Return [x, y] of the center of cell containing provided text 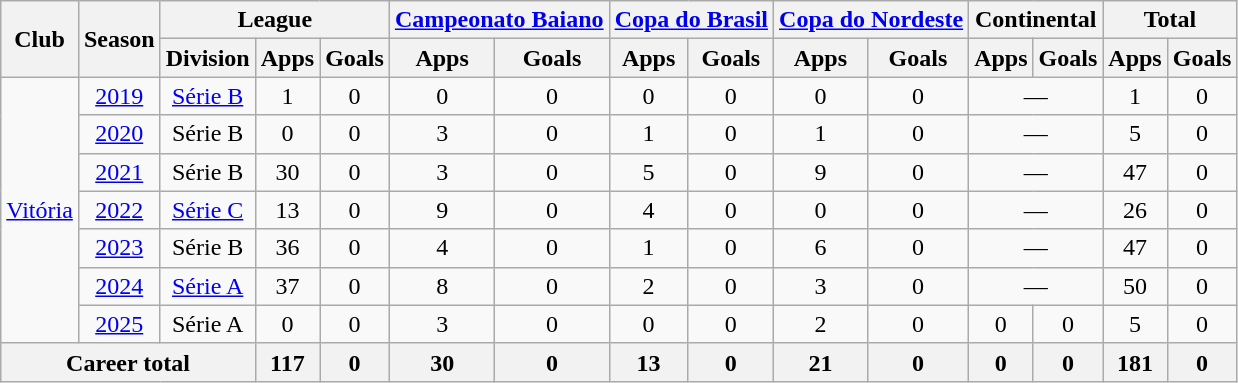
2021 [119, 172]
Division [208, 58]
Copa do Brasil [691, 20]
2022 [119, 210]
Total [1170, 20]
Club [40, 39]
6 [821, 248]
Career total [128, 362]
Série C [208, 210]
Copa do Nordeste [872, 20]
2024 [119, 286]
21 [821, 362]
2019 [119, 96]
League [274, 20]
Campeonato Baiano [499, 20]
2020 [119, 134]
181 [1135, 362]
Continental [1036, 20]
37 [287, 286]
50 [1135, 286]
Vitória [40, 210]
26 [1135, 210]
2025 [119, 324]
8 [442, 286]
Season [119, 39]
36 [287, 248]
117 [287, 362]
2023 [119, 248]
